Detect which cell encompasses the target text, then output its (X, Y) center coordinate. 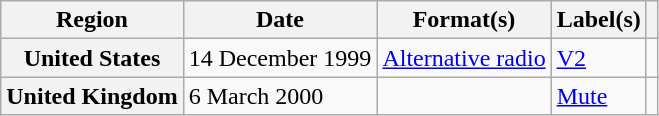
Region (92, 20)
Alternative radio (464, 58)
United Kingdom (92, 96)
Date (280, 20)
Format(s) (464, 20)
6 March 2000 (280, 96)
United States (92, 58)
V2 (598, 58)
Label(s) (598, 20)
Mute (598, 96)
14 December 1999 (280, 58)
